Locate the cell with the specified text and output its [x, y] center coordinate. 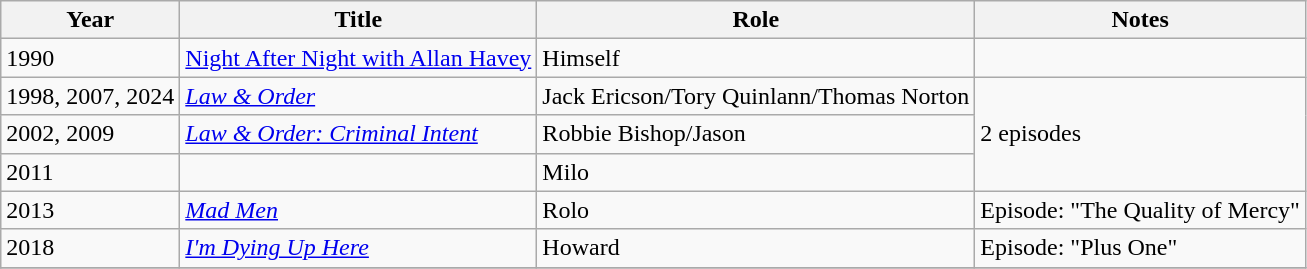
Law & Order [358, 96]
Howard [756, 248]
2 episodes [1140, 134]
1990 [90, 58]
Milo [756, 172]
Law & Order: Criminal Intent [358, 134]
Title [358, 20]
1998, 2007, 2024 [90, 96]
2011 [90, 172]
2013 [90, 210]
Robbie Bishop/Jason [756, 134]
2018 [90, 248]
Jack Ericson/Tory Quinlann/Thomas Norton [756, 96]
Year [90, 20]
Night After Night with Allan Havey [358, 58]
Notes [1140, 20]
Role [756, 20]
2002, 2009 [90, 134]
Episode: "The Quality of Mercy" [1140, 210]
Himself [756, 58]
I'm Dying Up Here [358, 248]
Mad Men [358, 210]
Rolo [756, 210]
Episode: "Plus One" [1140, 248]
